Find where the given text appears and provide that cell's center as (X, Y) coordinate. 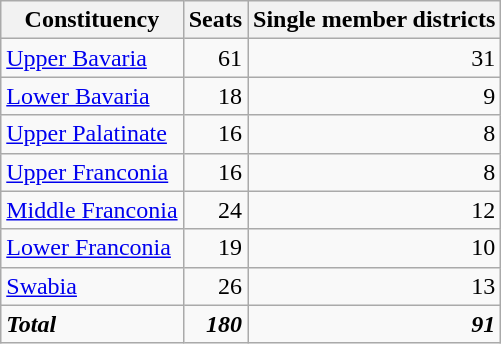
Constituency (92, 20)
91 (374, 324)
Seats (215, 20)
Swabia (92, 286)
26 (215, 286)
Single member districts (374, 20)
24 (215, 210)
9 (374, 96)
Upper Bavaria (92, 58)
180 (215, 324)
Lower Bavaria (92, 96)
Lower Franconia (92, 248)
18 (215, 96)
13 (374, 286)
Upper Palatinate (92, 134)
12 (374, 210)
Total (92, 324)
19 (215, 248)
Upper Franconia (92, 172)
61 (215, 58)
Middle Franconia (92, 210)
10 (374, 248)
31 (374, 58)
